Provide the [X, Y] coordinate of the cell's center where the given text is located.  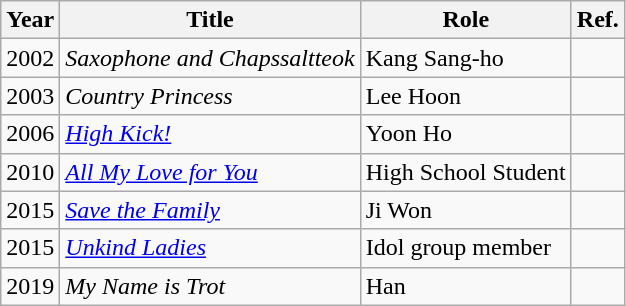
Country Princess [210, 96]
High Kick! [210, 134]
2002 [30, 58]
Idol group member [466, 248]
Yoon Ho [466, 134]
2006 [30, 134]
Kang Sang-ho [466, 58]
Title [210, 20]
Han [466, 286]
Ref. [598, 20]
Save the Family [210, 210]
Role [466, 20]
All My Love for You [210, 172]
My Name is Trot [210, 286]
Unkind Ladies [210, 248]
Lee Hoon [466, 96]
2019 [30, 286]
2003 [30, 96]
High School Student [466, 172]
2010 [30, 172]
Year [30, 20]
Saxophone and Chapssaltteok [210, 58]
Ji Won [466, 210]
